Output the [X, Y] coordinate of the center of the cell containing the given text.  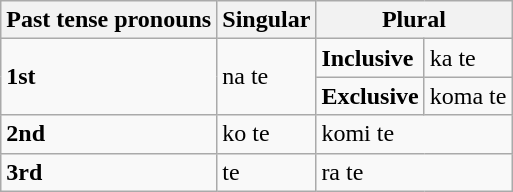
Inclusive [370, 58]
Singular [266, 20]
Plural [414, 20]
Exclusive [370, 96]
ko te [266, 134]
2nd [109, 134]
te [266, 172]
komi te [414, 134]
na te [266, 77]
1st [109, 77]
3rd [109, 172]
ka te [468, 58]
ra te [414, 172]
koma te [468, 96]
Past tense pronouns [109, 20]
